Provide the (X, Y) coordinate of the cell's center where the given text is located.  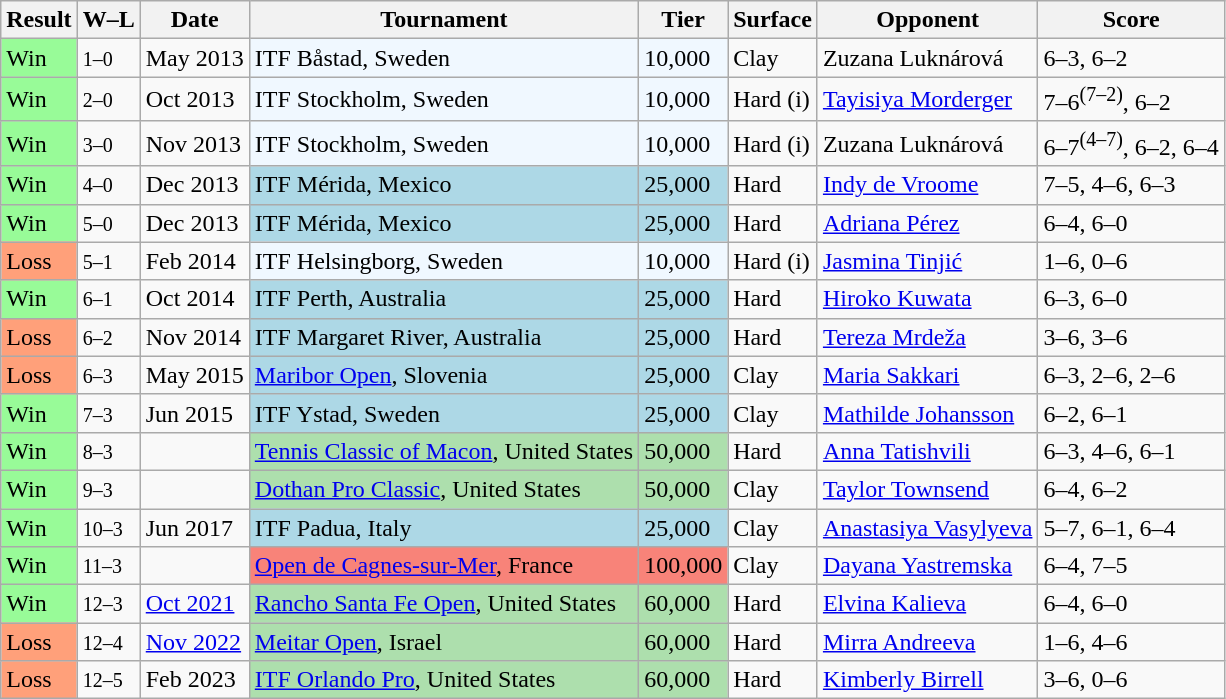
Maribor Open, Slovenia (444, 375)
7–6(7–2), 6–2 (1131, 100)
1–0 (108, 58)
12–4 (108, 642)
Taylor Townsend (928, 489)
Oct 2014 (194, 299)
Feb 2023 (194, 680)
Date (194, 20)
4–0 (108, 185)
12–3 (108, 604)
ITF Helsingborg, Sweden (444, 261)
6–2, 6–1 (1131, 413)
Tier (684, 20)
2–0 (108, 100)
6–3 (108, 375)
ITF Perth, Australia (444, 299)
May 2015 (194, 375)
Kimberly Birrell (928, 680)
Open de Cagnes-sur-Mer, France (444, 566)
Elvina Kalieva (928, 604)
Mathilde Johansson (928, 413)
Rancho Santa Fe Open, United States (444, 604)
Meitar Open, Israel (444, 642)
8–3 (108, 451)
Oct 2013 (194, 100)
3–6, 0–6 (1131, 680)
6–7(4–7), 6–2, 6–4 (1131, 144)
ITF Padua, Italy (444, 528)
Nov 2022 (194, 642)
Dayana Yastremska (928, 566)
9–3 (108, 489)
Oct 2021 (194, 604)
Result (39, 20)
7–5, 4–6, 6–3 (1131, 185)
Maria Sakkari (928, 375)
100,000 (684, 566)
1–6, 4–6 (1131, 642)
W–L (108, 20)
5–1 (108, 261)
3–6, 3–6 (1131, 337)
7–3 (108, 413)
6–3, 2–6, 2–6 (1131, 375)
ITF Ystad, Sweden (444, 413)
Opponent (928, 20)
Jun 2017 (194, 528)
6–3, 4–6, 6–1 (1131, 451)
10–3 (108, 528)
ITF Margaret River, Australia (444, 337)
Jasmina Tinjić (928, 261)
ITF Båstad, Sweden (444, 58)
Anastasiya Vasylyeva (928, 528)
Tayisiya Morderger (928, 100)
5–0 (108, 223)
3–0 (108, 144)
Nov 2013 (194, 144)
5–7, 6–1, 6–4 (1131, 528)
6–3, 6–0 (1131, 299)
Jun 2015 (194, 413)
Anna Tatishvili (928, 451)
6–4, 7–5 (1131, 566)
6–1 (108, 299)
Mirra Andreeva (928, 642)
Tereza Mrdeža (928, 337)
Indy de Vroome (928, 185)
Score (1131, 20)
6–4, 6–2 (1131, 489)
Feb 2014 (194, 261)
Tournament (444, 20)
Nov 2014 (194, 337)
12–5 (108, 680)
1–6, 0–6 (1131, 261)
Surface (773, 20)
6–3, 6–2 (1131, 58)
May 2013 (194, 58)
6–2 (108, 337)
Dothan Pro Classic, United States (444, 489)
Hiroko Kuwata (928, 299)
Adriana Pérez (928, 223)
Tennis Classic of Macon, United States (444, 451)
ITF Orlando Pro, United States (444, 680)
11–3 (108, 566)
